Pinpoint the cell where the given text exists, returning its (x, y) midpoint coordinate. 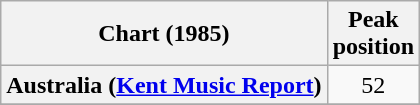
Australia (Kent Music Report) (164, 85)
Peakposition (373, 34)
Chart (1985) (164, 34)
52 (373, 85)
